Find where the given text appears and provide that cell's center as (X, Y) coordinate. 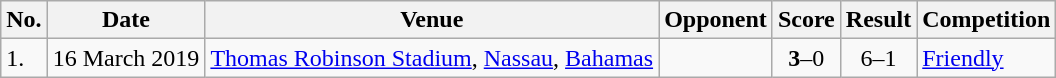
Score (806, 20)
Friendly (986, 58)
Competition (986, 20)
6–1 (878, 58)
No. (24, 20)
Opponent (716, 20)
3–0 (806, 58)
Venue (432, 20)
Result (878, 20)
16 March 2019 (126, 58)
1. (24, 58)
Date (126, 20)
Thomas Robinson Stadium, Nassau, Bahamas (432, 58)
